Find where the given text appears and provide that cell's center as (x, y) coordinate. 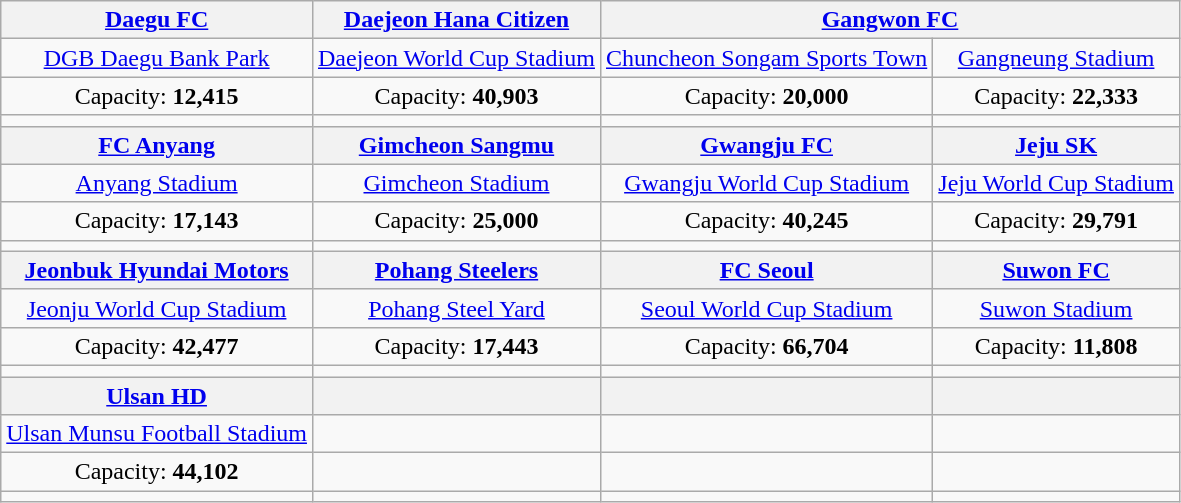
Capacity: 20,000 (766, 96)
Ulsan Munsu Football Stadium (157, 434)
Gwangju World Cup Stadium (766, 183)
Suwon FC (1056, 270)
Daejeon Hana Citizen (456, 20)
Gimcheon Sangmu (456, 145)
Capacity: 17,443 (456, 346)
Jeju World Cup Stadium (1056, 183)
Capacity: 40,245 (766, 221)
Capacity: 11,808 (1056, 346)
FC Seoul (766, 270)
Chuncheon Songam Sports Town (766, 58)
Capacity: 25,000 (456, 221)
Ulsan HD (157, 395)
Jeonju World Cup Stadium (157, 308)
FC Anyang (157, 145)
Gimcheon Stadium (456, 183)
Capacity: 17,143 (157, 221)
Capacity: 40,903 (456, 96)
Capacity: 29,791 (1056, 221)
Pohang Steel Yard (456, 308)
Daejeon World Cup Stadium (456, 58)
Jeju SK (1056, 145)
Gangneung Stadium (1056, 58)
Gangwon FC (890, 20)
Pohang Steelers (456, 270)
Capacity: 66,704 (766, 346)
Capacity: 12,415 (157, 96)
Gwangju FC (766, 145)
Jeonbuk Hyundai Motors (157, 270)
DGB Daegu Bank Park (157, 58)
Capacity: 44,102 (157, 472)
Capacity: 42,477 (157, 346)
Anyang Stadium (157, 183)
Suwon Stadium (1056, 308)
Seoul World Cup Stadium (766, 308)
Daegu FC (157, 20)
Capacity: 22,333 (1056, 96)
